Detect which cell encompasses the target text, then output its (x, y) center coordinate. 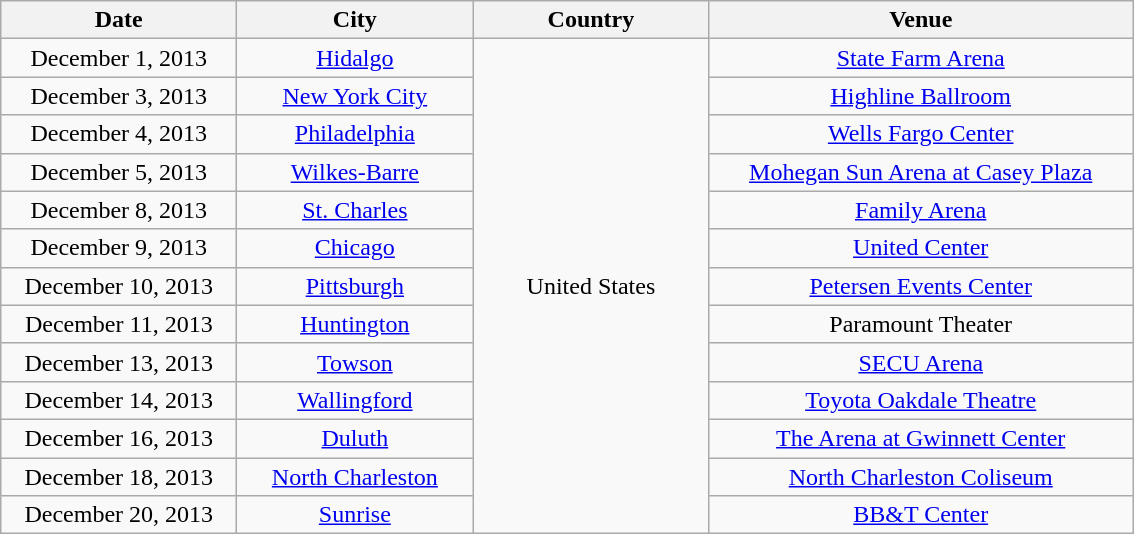
United Center (921, 248)
United States (591, 286)
Duluth (355, 438)
Huntington (355, 324)
Family Arena (921, 210)
Mohegan Sun Arena at Casey Plaza (921, 172)
Paramount Theater (921, 324)
Wallingford (355, 400)
December 11, 2013 (119, 324)
Pittsburgh (355, 286)
Sunrise (355, 515)
Hidalgo (355, 58)
December 14, 2013 (119, 400)
SECU Arena (921, 362)
December 4, 2013 (119, 134)
Towson (355, 362)
Country (591, 20)
City (355, 20)
Venue (921, 20)
Petersen Events Center (921, 286)
December 18, 2013 (119, 477)
State Farm Arena (921, 58)
North Charleston (355, 477)
December 8, 2013 (119, 210)
The Arena at Gwinnett Center (921, 438)
New York City (355, 96)
December 10, 2013 (119, 286)
December 9, 2013 (119, 248)
Wilkes-Barre (355, 172)
North Charleston Coliseum (921, 477)
Date (119, 20)
Chicago (355, 248)
St. Charles (355, 210)
December 3, 2013 (119, 96)
December 5, 2013 (119, 172)
December 16, 2013 (119, 438)
Toyota Oakdale Theatre (921, 400)
December 13, 2013 (119, 362)
Philadelphia (355, 134)
December 1, 2013 (119, 58)
Highline Ballroom (921, 96)
BB&T Center (921, 515)
Wells Fargo Center (921, 134)
December 20, 2013 (119, 515)
